Scan for the cell matching the given text and deliver its (X, Y) coordinate at center. 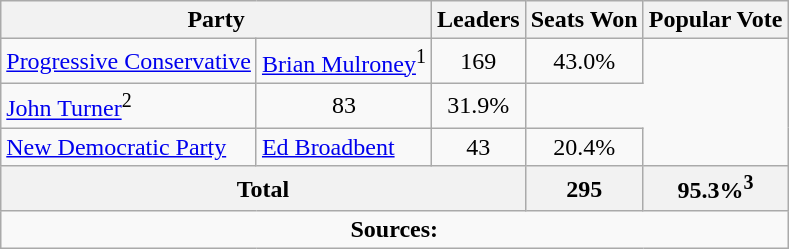
Total (263, 188)
Brian Mulroney1 (344, 62)
20.4% (584, 147)
Seats Won (584, 20)
295 (584, 188)
Leaders (478, 20)
John Turner2 (129, 106)
Progressive Conservative (129, 62)
169 (478, 62)
83 (344, 106)
New Democratic Party (129, 147)
Ed Broadbent (344, 147)
Sources: (394, 230)
43.0% (584, 62)
Popular Vote (716, 20)
43 (478, 147)
31.9% (478, 106)
95.3%3 (716, 188)
Party (216, 20)
